Return [x, y] of the center of cell containing provided text 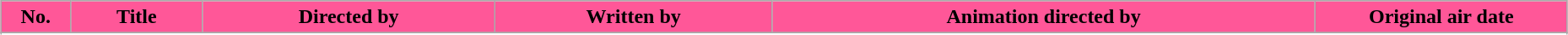
Written by [633, 17]
No. [35, 17]
Directed by [349, 17]
Original air date [1441, 17]
Title [137, 17]
Animation directed by [1043, 17]
